From the cell containing the given text, extract its center point as (X, Y) coordinate. 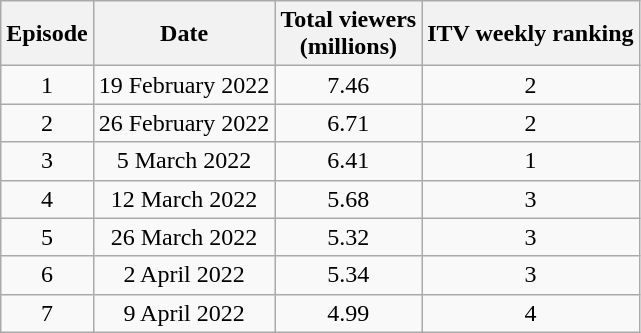
5.68 (348, 199)
19 February 2022 (184, 85)
ITV weekly ranking (530, 34)
6 (47, 275)
26 February 2022 (184, 123)
4.99 (348, 313)
9 April 2022 (184, 313)
Date (184, 34)
7.46 (348, 85)
5.34 (348, 275)
5 (47, 237)
5.32 (348, 237)
7 (47, 313)
Episode (47, 34)
Total viewers (millions) (348, 34)
6.71 (348, 123)
6.41 (348, 161)
5 March 2022 (184, 161)
12 March 2022 (184, 199)
2 April 2022 (184, 275)
26 March 2022 (184, 237)
